From the cell containing the given text, extract its center point as (X, Y) coordinate. 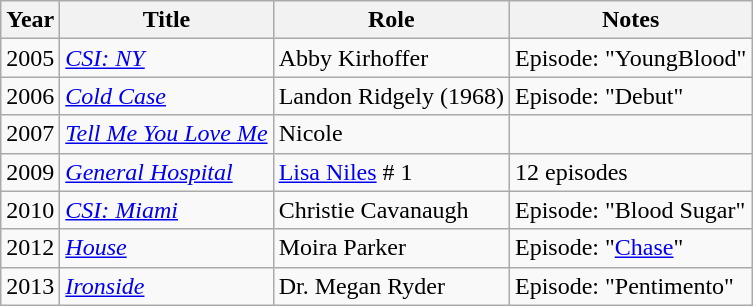
CSI: NY (166, 58)
Dr. Megan Ryder (391, 286)
2013 (30, 286)
Landon Ridgely (1968) (391, 96)
Cold Case (166, 96)
12 episodes (630, 172)
2012 (30, 248)
Notes (630, 20)
Episode: "Debut" (630, 96)
Abby Kirhoffer (391, 58)
House (166, 248)
Episode: "YoungBlood" (630, 58)
2010 (30, 210)
2009 (30, 172)
Tell Me You Love Me (166, 134)
Ironside (166, 286)
Christie Cavanaugh (391, 210)
CSI: Miami (166, 210)
Year (30, 20)
Role (391, 20)
2006 (30, 96)
Episode: "Chase" (630, 248)
Nicole (391, 134)
Lisa Niles # 1 (391, 172)
Moira Parker (391, 248)
General Hospital (166, 172)
Episode: "Pentimento" (630, 286)
2005 (30, 58)
2007 (30, 134)
Episode: "Blood Sugar" (630, 210)
Title (166, 20)
